Detect which cell encompasses the target text, then output its (X, Y) center coordinate. 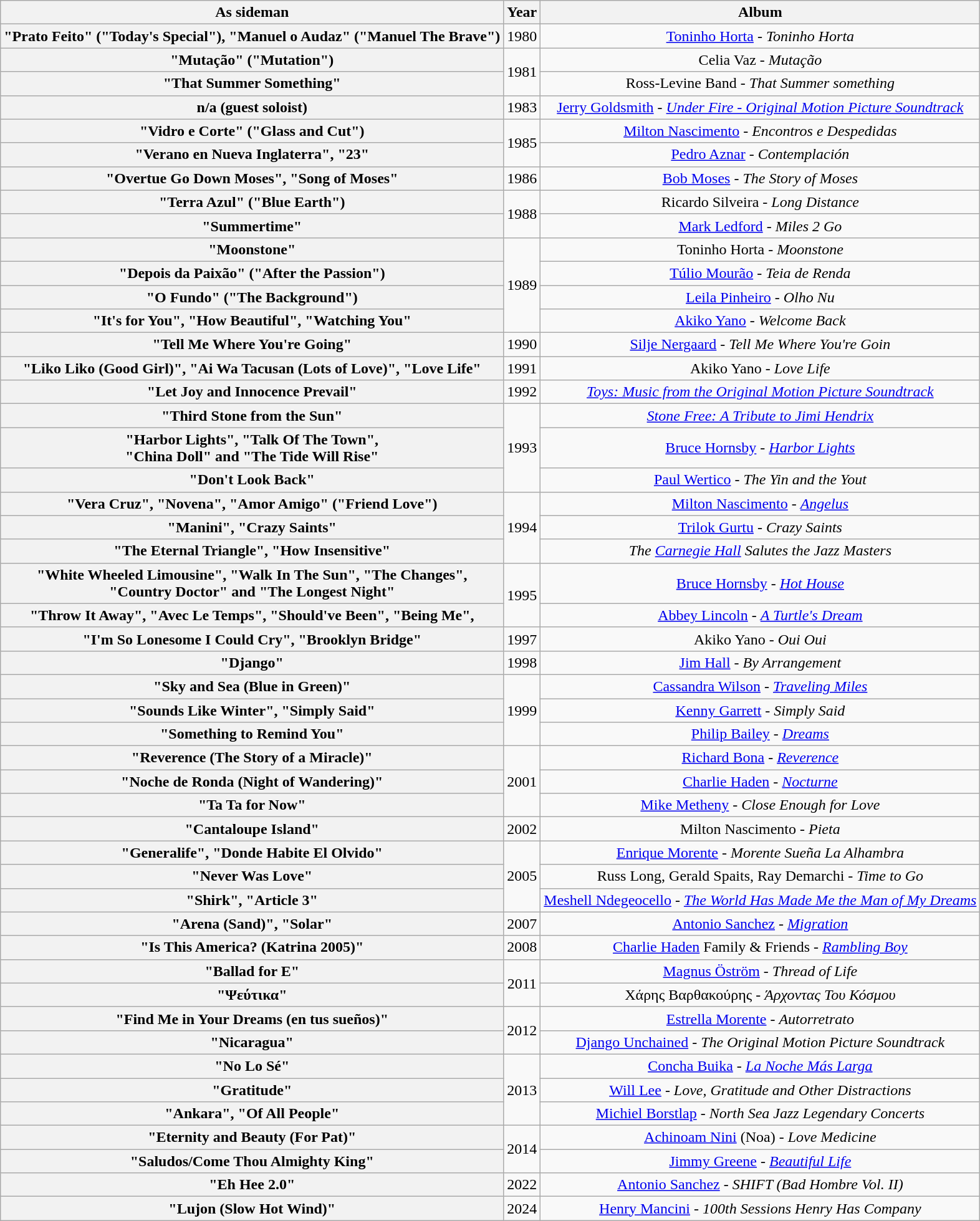
n/a (guest soloist) (252, 107)
"Noche de Ronda (Night of Wandering)" (252, 782)
Ricardo Silveira - Long Distance (761, 202)
"I'm So Lonesome I Could Cry", "Brooklyn Bridge" (252, 639)
Enrique Morente - Morente Sueña La Alhambra (761, 853)
"Sky and Sea (Blue in Green)" (252, 686)
"Liko Liko (Good Girl)", "Ai Wa Tacusan (Lots of Love)", "Love Life" (252, 368)
Abbey Lincoln - A Turtle's Dream (761, 615)
"White Wheeled Limousine", "Walk In The Sun", "The Changes","Country Doctor" and "The Longest Night" (252, 583)
"Overtue Go Down Moses", "Song of Moses" (252, 178)
Paul Wertico - The Yin and the Yout (761, 480)
2013 (522, 1089)
Russ Long, Gerald Spaits, Ray Demarchi - Time to Go (761, 876)
"That Summer Something" (252, 84)
Magnus Öström - Thread of Life (761, 971)
"Generalife", "Donde Habite El Olvido" (252, 853)
As sideman (252, 12)
"Eternity and Beauty (For Pat)" (252, 1137)
"Nicaragua" (252, 1042)
2011 (522, 983)
1983 (522, 107)
"Vidro e Corte" ("Glass and Cut") (252, 131)
Concha Buika - La Noche Más Larga (761, 1066)
Kenny Garrett - Simply Said (761, 710)
Achinoam Nini (Noa) - Love Medicine (761, 1137)
"Gratitude" (252, 1090)
"Ta Ta for Now" (252, 805)
1990 (522, 345)
Philip Bailey - Dreams (761, 734)
Michiel Borstlap - North Sea Jazz Legendary Concerts (761, 1114)
2002 (522, 829)
"Saludos/Come Thou Almighty King" (252, 1161)
"Find Me in Your Dreams (en tus sueños)" (252, 1018)
"It's for You", "How Beautiful", "Watching You" (252, 321)
Jerry Goldsmith - Under Fire - Original Motion Picture Soundtrack (761, 107)
"Moonstone" (252, 249)
Trilok Gurtu - Crazy Saints (761, 527)
"Don't Look Back" (252, 480)
"Never Was Love" (252, 876)
"Sounds Like Winter", "Simply Said" (252, 710)
"Third Stone from the Sun" (252, 416)
1994 (522, 527)
Stone Free: A Tribute to Jimi Hendrix (761, 416)
Ross-Levine Band - That Summer something (761, 84)
"No Lo Sé" (252, 1066)
1980 (522, 36)
Milton Nascimento - Angelus (761, 504)
"Throw It Away", "Avec Le Temps", "Should've Been", "Being Me", (252, 615)
The Carnegie Hall Salutes the Jazz Masters (761, 551)
Χάρης Βαρθακούρης - Άρχοντας Του Κόσμου (761, 995)
"Ankara", "Of All People" (252, 1114)
Charlie Haden Family & Friends - Rambling Boy (761, 947)
1989 (522, 285)
Jimmy Greene - Beautiful Life (761, 1161)
Milton Nascimento - Pieta (761, 829)
"Summertime" (252, 226)
Will Lee - Love, Gratitude and Other Distractions (761, 1090)
"Tell Me Where You're Going" (252, 345)
"Mutação" ("Mutation") (252, 60)
Toys: Music from the Original Motion Picture Soundtrack (761, 392)
Henry Mancini - 100th Sessions Henry Has Company (761, 1209)
"Cantaloupe Island" (252, 829)
"Prato Feito" ("Today's Special"), "Manuel o Audaz" ("Manuel The Brave") (252, 36)
2008 (522, 947)
2007 (522, 924)
2022 (522, 1185)
2024 (522, 1209)
Toninho Horta - Toninho Horta (761, 36)
1998 (522, 663)
"Is This America? (Katrina 2005)" (252, 947)
Django Unchained - The Original Motion Picture Soundtrack (761, 1042)
Akiko Yano - Oui Oui (761, 639)
Túlio Mourão - Teia de Renda (761, 273)
2001 (522, 782)
"Something to Remind You" (252, 734)
1997 (522, 639)
"O Fundo" ("The Background") (252, 297)
"Vera Cruz", "Novena", "Amor Amigo" ("Friend Love") (252, 504)
2014 (522, 1149)
"Terra Azul" ("Blue Earth") (252, 202)
Pedro Aznar - Contemplación (761, 155)
"Verano en Nueva Inglaterra", "23" (252, 155)
"Django" (252, 663)
Bob Moses - The Story of Moses (761, 178)
1993 (522, 448)
"Let Joy and Innocence Prevail" (252, 392)
Charlie Haden - Nocturne (761, 782)
Celia Vaz - Mutação (761, 60)
"Reverence (The Story of a Miracle)" (252, 758)
"Depois da Paixão" ("After the Passion") (252, 273)
1995 (522, 595)
"Eh Hee 2.0" (252, 1185)
Toninho Horta - Moonstone (761, 249)
Richard Bona - Reverence (761, 758)
Jim Hall - By Arrangement (761, 663)
Akiko Yano - Welcome Back (761, 321)
Year (522, 12)
"Harbor Lights", "Talk Of The Town","China Doll" and "The Tide Will Rise" (252, 448)
2005 (522, 876)
"Arena (Sand)", "Solar" (252, 924)
1991 (522, 368)
Antonio Sanchez - Migration (761, 924)
Estrella Morente - Autorretrato (761, 1018)
1992 (522, 392)
"Manini", "Crazy Saints" (252, 527)
1986 (522, 178)
Antonio Sanchez - SHIFT (Bad Hombre Vol. II) (761, 1185)
Cassandra Wilson - Traveling Miles (761, 686)
Leila Pinheiro - Olho Nu (761, 297)
"Shirk", "Article 3" (252, 900)
Akiko Yano - Love Life (761, 368)
Mark Ledford - Miles 2 Go (761, 226)
2012 (522, 1030)
1985 (522, 143)
"Ballad for E" (252, 971)
"The Eternal Triangle", "How Insensitive" (252, 551)
Meshell Ndegeocello - The World Has Made Me the Man of My Dreams (761, 900)
1981 (522, 72)
Silje Nergaard - Tell Me Where You're Goin (761, 345)
"Lujon (Slow Hot Wind)" (252, 1209)
1999 (522, 710)
"Ψεύτικα" (252, 995)
1988 (522, 214)
Milton Nascimento - Encontros e Despedidas (761, 131)
Bruce Hornsby - Hot House (761, 583)
Mike Metheny - Close Enough for Love (761, 805)
Album (761, 12)
Bruce Hornsby - Harbor Lights (761, 448)
